Output the [X, Y] coordinate of the center of the cell containing the given text.  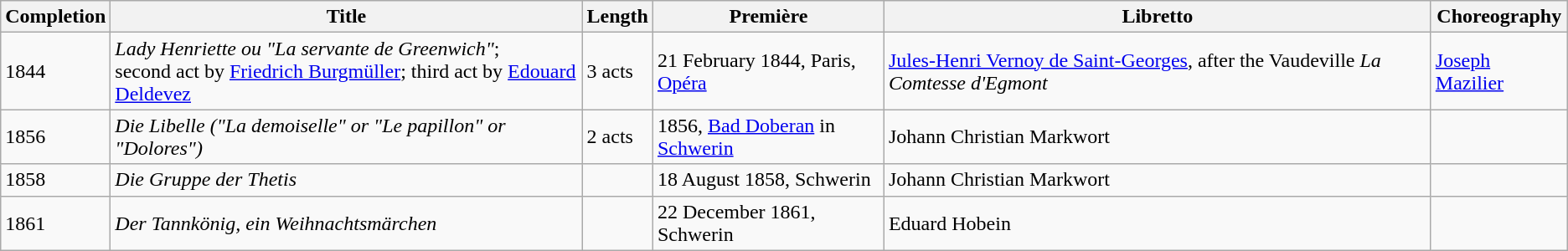
22 December 1861, Schwerin [768, 223]
21 February 1844, Paris, Opéra [768, 71]
18 August 1858, Schwerin [768, 180]
Length [617, 17]
Première [768, 17]
Jules-Henri Vernoy de Saint-Georges, after the Vaudeville La Comtesse d'Egmont [1158, 71]
2 acts [617, 137]
Die Libelle ("La demoiselle" or "Le papillon" or "Dolores") [347, 137]
Joseph Mazilier [1499, 71]
Die Gruppe der Thetis [347, 180]
1858 [55, 180]
Title [347, 17]
3 acts [617, 71]
1844 [55, 71]
Der Tannkönig, ein Weihnachtsmärchen [347, 223]
1856, Bad Doberan in Schwerin [768, 137]
Lady Henriette ou "La servante de Greenwich";second act by Friedrich Burgmüller; third act by Edouard Deldevez [347, 71]
Libretto [1158, 17]
1856 [55, 137]
Completion [55, 17]
1861 [55, 223]
Choreography [1499, 17]
Eduard Hobein [1158, 223]
